Search for the cell housing the specified text and yield its (x, y) center coordinate. 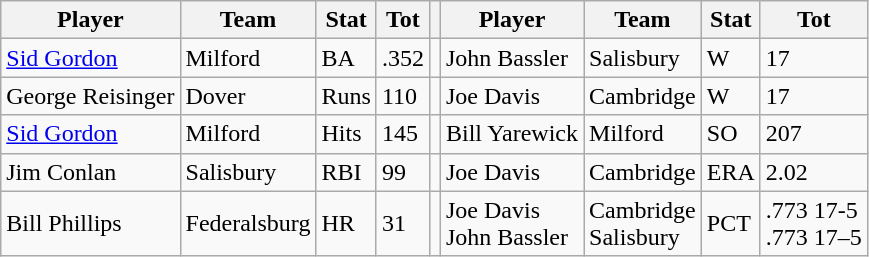
Dover (248, 96)
Joe Davis John Bassler (512, 224)
Jim Conlan (90, 172)
.773 17-5.773 17–5 (814, 224)
Federalsburg (248, 224)
145 (402, 134)
Hits (346, 134)
CambridgeSalisbury (643, 224)
110 (402, 96)
BA (346, 58)
207 (814, 134)
Bill Phillips (90, 224)
George Reisinger (90, 96)
ERA (730, 172)
.352 (402, 58)
HR (346, 224)
2.02 (814, 172)
31 (402, 224)
PCT (730, 224)
Bill Yarewick (512, 134)
RBI (346, 172)
John Bassler (512, 58)
Runs (346, 96)
99 (402, 172)
SO (730, 134)
